Find where the given text appears and provide that cell's center as (x, y) coordinate. 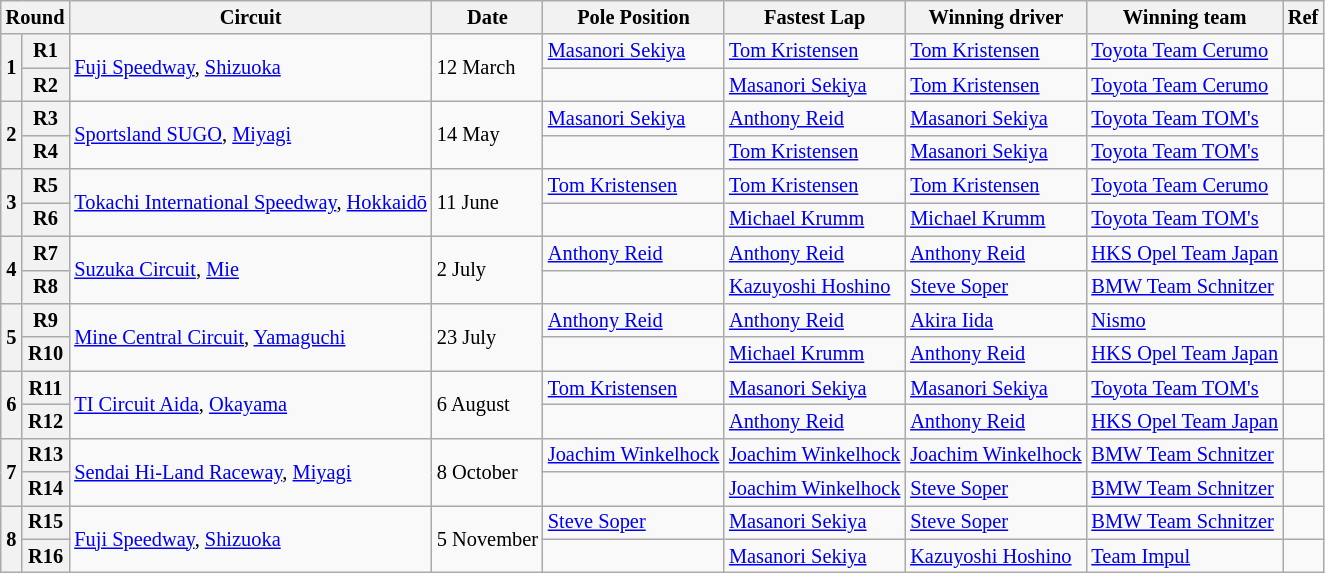
Round (36, 17)
Pole Position (634, 17)
R6 (46, 219)
R5 (46, 186)
2 (12, 134)
R11 (46, 388)
Circuit (250, 17)
R10 (46, 354)
Winning team (1184, 17)
R3 (46, 118)
Winning driver (996, 17)
14 May (488, 134)
7 (12, 472)
R1 (46, 51)
Sendai Hi-Land Raceway, Miyagi (250, 472)
5 November (488, 538)
TI Circuit Aida, Okayama (250, 404)
6 August (488, 404)
R12 (46, 421)
R2 (46, 85)
11 June (488, 202)
3 (12, 202)
Suzuka Circuit, Mie (250, 270)
12 March (488, 68)
Ref (1303, 17)
Tokachi International Speedway, Hokkaidō (250, 202)
23 July (488, 336)
Team Impul (1184, 556)
Mine Central Circuit, Yamaguchi (250, 336)
Nismo (1184, 320)
8 October (488, 472)
4 (12, 270)
8 (12, 538)
R8 (46, 287)
R15 (46, 522)
R13 (46, 455)
Fastest Lap (814, 17)
Sportsland SUGO, Miyagi (250, 134)
Date (488, 17)
5 (12, 336)
R4 (46, 152)
Akira Iida (996, 320)
R7 (46, 253)
2 July (488, 270)
R9 (46, 320)
6 (12, 404)
R14 (46, 489)
R16 (46, 556)
1 (12, 68)
